Detect which cell encompasses the target text, then output its (x, y) center coordinate. 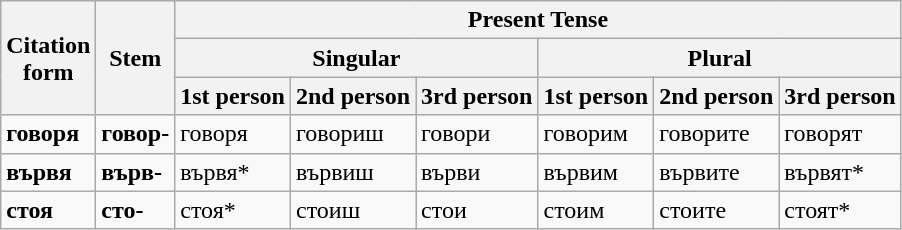
Stem (136, 58)
вървя* (233, 172)
стои (477, 210)
Singular (356, 58)
говорим (596, 134)
върви (477, 172)
вървиш (352, 172)
говориш (352, 134)
стоите (716, 210)
стоя* (233, 210)
говори (477, 134)
стоят* (840, 210)
стоиш (352, 210)
вървим (596, 172)
стоим (596, 210)
стоя (48, 210)
говорите (716, 134)
Plural (720, 58)
вървя (48, 172)
говор- (136, 134)
Citationform (48, 58)
вървят* (840, 172)
вървите (716, 172)
сто- (136, 210)
говорят (840, 134)
върв- (136, 172)
Present Tense (538, 20)
